From the cell containing the given text, extract its center point as (x, y) coordinate. 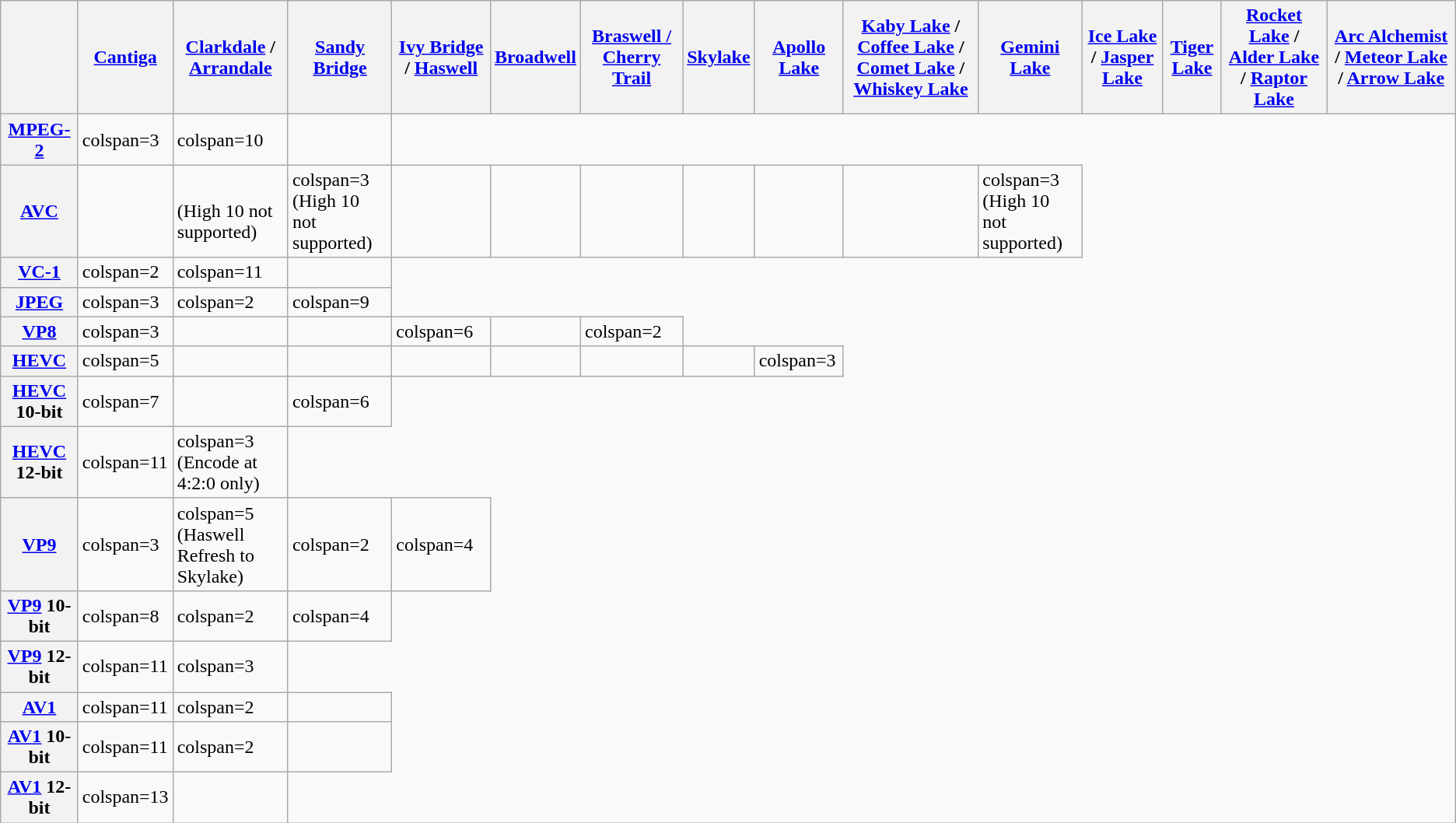
colspan=13 (125, 798)
AV1 10-bit (39, 747)
Arc Alchemist / Meteor Lake / Arrow Lake (1391, 58)
JPEG (39, 302)
Ice Lake / Jasper Lake (1122, 58)
colspan=5 (Haswell Refresh to Skylake) (230, 545)
HEVC 10-bit (39, 401)
Kaby Lake / Coffee Lake / Comet Lake / Whiskey Lake (911, 58)
Ivy Bridge / Haswell (442, 58)
Skylake (719, 58)
HEVC (39, 361)
Cantiga (125, 58)
HEVC 12-bit (39, 462)
AV1 (39, 707)
VP9 10-bit (39, 616)
Clarkdale / Arrandale (230, 58)
VP9 (39, 545)
colspan=7 (125, 401)
Sandy Bridge (339, 58)
Braswell / Cherry Trail (632, 58)
Tiger Lake (1192, 58)
VP8 (39, 331)
colspan=10 (230, 140)
Rocket Lake / Alder Lake / Raptor Lake (1274, 58)
VP9 12-bit (39, 666)
colspan=5 (125, 361)
Broadwell (535, 58)
MPEG-2 (39, 140)
colspan=8 (125, 616)
colspan=3 (Encode at 4:2:0 only) (230, 462)
AVC (39, 212)
VC-1 (39, 272)
Apollo Lake (799, 58)
Gemini Lake (1030, 58)
AV1 12-bit (39, 798)
colspan=9 (339, 302)
(High 10 not supported) (230, 212)
